Provide the [x, y] coordinate of the cell's center where the given text is located.  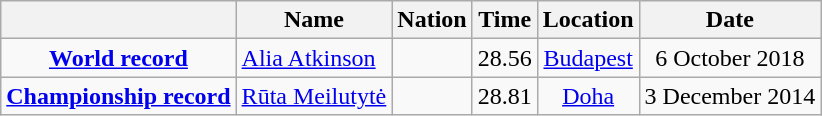
World record [118, 58]
Doha [588, 96]
28.81 [504, 96]
28.56 [504, 58]
Budapest [588, 58]
Rūta Meilutytė [314, 96]
Time [504, 20]
Location [588, 20]
6 October 2018 [730, 58]
3 December 2014 [730, 96]
Nation [432, 20]
Date [730, 20]
Name [314, 20]
Alia Atkinson [314, 58]
Championship record [118, 96]
